Pinpoint the cell where the given text exists, returning its [X, Y] midpoint coordinate. 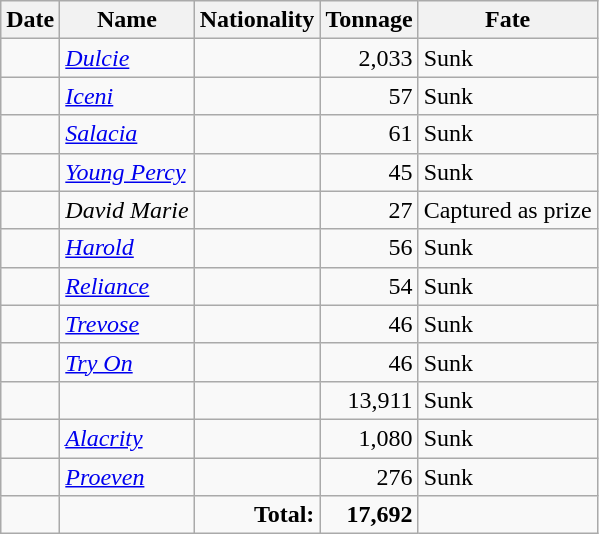
Name [127, 20]
Nationality [257, 20]
56 [369, 248]
61 [369, 134]
Tonnage [369, 20]
1,080 [369, 438]
Captured as prize [508, 210]
Dulcie [127, 58]
Try On [127, 362]
2,033 [369, 58]
13,911 [369, 400]
Iceni [127, 96]
276 [369, 477]
David Marie [127, 210]
17,692 [369, 515]
Fate [508, 20]
Trevose [127, 324]
Total: [257, 515]
57 [369, 96]
45 [369, 172]
Reliance [127, 286]
Alacrity [127, 438]
Proeven [127, 477]
27 [369, 210]
54 [369, 286]
Salacia [127, 134]
Harold [127, 248]
Date [30, 20]
Young Percy [127, 172]
